For the text-containing cell, return its midpoint in (x, y) coordinate format. 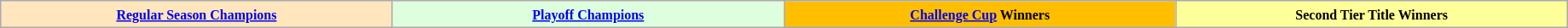
Second Tier Title Winners (1371, 14)
Regular Season Champions (196, 14)
Playoff Champions (588, 14)
Challenge Cup Winners (981, 14)
